Provide the [X, Y] coordinate of the cell's center where the given text is located.  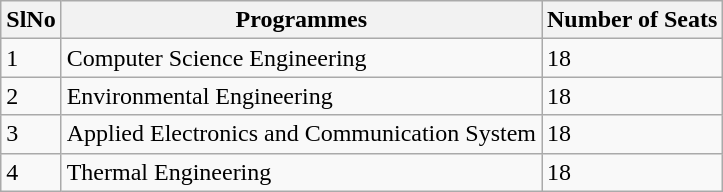
Environmental Engineering [301, 96]
2 [31, 96]
Computer Science Engineering [301, 58]
Applied Electronics and Communication System [301, 134]
Number of Seats [632, 20]
3 [31, 134]
Thermal Engineering [301, 172]
1 [31, 58]
SlNo [31, 20]
Programmes [301, 20]
4 [31, 172]
